For the text-containing cell, return its midpoint in (X, Y) coordinate format. 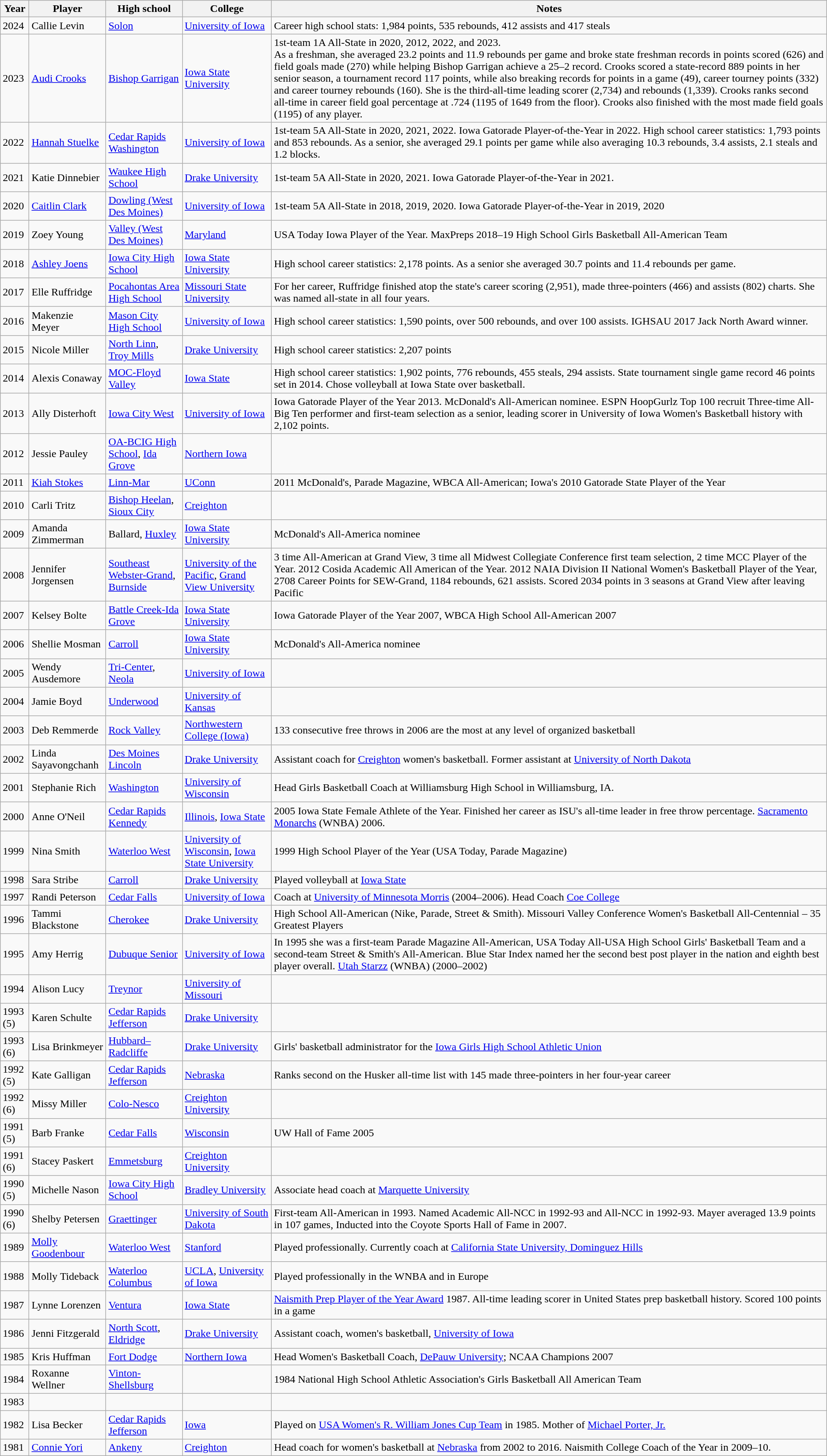
2014 (15, 378)
2017 (15, 292)
1989 (15, 1247)
2008 (15, 575)
Iowa (227, 1425)
Battle Creek-Ida Grove (144, 616)
2023 (15, 78)
UConn (227, 483)
Sara Stribe (68, 880)
University of Kansas (227, 701)
Underwood (144, 701)
USA Today Iowa Player of the Year. MaxPreps 2018–19 High School Girls Basketball All-American Team (550, 235)
2001 (15, 788)
133 consecutive free throws in 2006 are the most at any level of organized basketball (550, 730)
2024 (15, 26)
Hannah Stuelke (68, 143)
Stanford (227, 1247)
Dubuque Senior (144, 954)
Stephanie Rich (68, 788)
Roxanne Wellner (68, 1380)
High school career statistics: 2,178 points. As a senior she averaged 30.7 points and 11.4 rebounds per game. (550, 263)
Northwestern College (Iowa) (227, 730)
2012 (15, 454)
Tammi Blackstone (68, 919)
2015 (15, 350)
1993 (5) (15, 1017)
Waukee High School (144, 178)
2004 (15, 701)
Maryland (227, 235)
Southeast Webster-Grand, Burnside (144, 575)
Lisa Brinkmeyer (68, 1047)
Associate head coach at Marquette University (550, 1190)
Tri-Center, Neola (144, 673)
Anne O'Neil (68, 816)
Lynne Lorenzen (68, 1305)
University of Wisconsin, Iowa State University (227, 851)
Played professionally. Currently coach at California State University, Dominguez Hills (550, 1247)
Callie Levin (68, 26)
1st-team 5A All-State in 2020, 2021. Iowa Gatorade Player-of-the-Year in 2021. (550, 178)
High school (144, 9)
1983 (15, 1402)
2003 (15, 730)
Shellie Mosman (68, 644)
1984 (15, 1380)
2022 (15, 143)
2021 (15, 178)
Ashley Joens (68, 263)
Played professionally in the WNBA and in Europe (550, 1276)
Linda Sayavongchanh (68, 759)
Elle Ruffridge (68, 292)
Karen Schulte (68, 1017)
Wisconsin (227, 1132)
1991 (5) (15, 1132)
1994 (15, 989)
Iowa City West (144, 413)
Rock Valley (144, 730)
1998 (15, 880)
Naismith Prep Player of the Year Award 1987. All-time leading scorer in United States prep basketball history. Scored 100 points in a game (550, 1305)
Amanda Zimmerman (68, 534)
Graettinger (144, 1219)
Colo-Nesco (144, 1104)
Washington (144, 788)
Amy Herrig (68, 954)
Head Women's Basketball Coach, DePauw University; NCAA Champions 2007 (550, 1356)
North Scott, Eldridge (144, 1334)
Coach at University of Minnesota Morris (2004–2006). Head Coach Coe College (550, 897)
1991 (6) (15, 1161)
1992 (5) (15, 1075)
2009 (15, 534)
Linn-Mar (144, 483)
Cedar Rapids Kennedy (144, 816)
2000 (15, 816)
1992 (6) (15, 1104)
1999 High School Player of the Year (USA Today, Parade Magazine) (550, 851)
Head coach for women's basketball at Nebraska from 2002 to 2016. Naismith College Coach of the Year in 2009–10. (550, 1448)
Barb Franke (68, 1132)
Ally Disterhoft (68, 413)
1993 (6) (15, 1047)
Waterloo Columbus (144, 1276)
1981 (15, 1448)
UW Hall of Fame 2005 (550, 1132)
Michelle Nason (68, 1190)
Cherokee (144, 919)
Carli Tritz (68, 505)
Kelsey Bolte (68, 616)
Nicole Miller (68, 350)
1990 (5) (15, 1190)
2005 Iowa State Female Athlete of the Year. Finished her career as ISU's all-time leader in free throw percentage. Sacramento Monarchs (WNBA) 2006. (550, 816)
1984 National High School Athletic Association's Girls Basketball All American Team (550, 1380)
Jamie Boyd (68, 701)
2019 (15, 235)
Stacey Paskert (68, 1161)
2007 (15, 616)
Ankeny (144, 1448)
Treynor (144, 989)
1997 (15, 897)
College (227, 9)
Caitlin Clark (68, 206)
1988 (15, 1276)
2013 (15, 413)
Randi Peterson (68, 897)
Solon (144, 26)
Bishop Heelan, Sioux City (144, 505)
Audi Crooks (68, 78)
Ranks second on the Husker all-time list with 145 made three-pointers in her four-year career (550, 1075)
Lisa Becker (68, 1425)
Assistant coach, women's basketball, University of Iowa (550, 1334)
1990 (6) (15, 1219)
Iowa Gatorade Player of the Year 2007, WBCA High School All-American 2007 (550, 616)
Cedar Rapids Washington (144, 143)
Bradley University (227, 1190)
University of Wisconsin (227, 788)
Shelby Petersen (68, 1219)
2020 (15, 206)
Illinois, Iowa State (227, 816)
Jenni Fitzgerald (68, 1334)
Dowling (West Des Moines) (144, 206)
Makenzie Meyer (68, 321)
Played on USA Women's R. William Jones Cup Team in 1985. Mother of Michael Porter, Jr. (550, 1425)
Kate Galligan (68, 1075)
Emmetsburg (144, 1161)
Bishop Garrigan (144, 78)
1999 (15, 851)
High school career statistics: 1,590 points, over 500 rebounds, and over 100 assists. IGHSAU 2017 Jack North Award winner. (550, 321)
Katie Dinnebier (68, 178)
Career high school stats: 1,984 points, 535 rebounds, 412 assists and 417 steals (550, 26)
2011 McDonald's, Parade Magazine, WBCA All-American; Iowa's 2010 Gatorade State Player of the Year (550, 483)
1982 (15, 1425)
Nina Smith (68, 851)
1st-team 5A All-State in 2018, 2019, 2020. Iowa Gatorade Player-of-the-Year in 2019, 2020 (550, 206)
Year (15, 9)
Ballard, Huxley (144, 534)
Deb Remmerde (68, 730)
Pocahontas Area High School (144, 292)
2002 (15, 759)
Notes (550, 9)
Head Girls Basketball Coach at Williamsburg High School in Williamsburg, IA. (550, 788)
University of the Pacific, Grand View University (227, 575)
Nebraska (227, 1075)
University of South Dakota (227, 1219)
High School All-American (Nike, Parade, Street & Smith). Missouri Valley Conference Women's Basketball All-Centennial – 35 Greatest Players (550, 919)
Ventura (144, 1305)
Des Moines Lincoln (144, 759)
Player (68, 9)
Vinton-Shellsburg (144, 1380)
High school career statistics: 2,207 points (550, 350)
Connie Yori (68, 1448)
2005 (15, 673)
Molly Tideback (68, 1276)
2006 (15, 644)
1985 (15, 1356)
2016 (15, 321)
Alexis Conaway (68, 378)
Fort Dodge (144, 1356)
Assistant coach for Creighton women's basketball. Former assistant at University of North Dakota (550, 759)
North Linn, Troy Mills (144, 350)
Jessie Pauley (68, 454)
Molly Goodenbour (68, 1247)
1996 (15, 919)
Kris Huffman (68, 1356)
Girls' basketball administrator for the Iowa Girls High School Athletic Union (550, 1047)
Mason City High School (144, 321)
OA-BCIG High School, Ida Grove (144, 454)
Hubbard–Radcliffe (144, 1047)
2010 (15, 505)
Jennifer Jorgensen (68, 575)
1995 (15, 954)
Missouri State University (227, 292)
UCLA, University of Iowa (227, 1276)
2018 (15, 263)
2011 (15, 483)
Wendy Ausdemore (68, 673)
Alison Lucy (68, 989)
Played volleyball at Iowa State (550, 880)
Zoey Young (68, 235)
1986 (15, 1334)
Valley (West Des Moines) (144, 235)
MOC-Floyd Valley (144, 378)
1987 (15, 1305)
Missy Miller (68, 1104)
University of Missouri (227, 989)
Kiah Stokes (68, 483)
